Locate the cell with the specified text and output its [x, y] center coordinate. 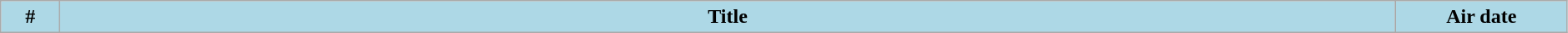
# [30, 17]
Title [728, 17]
Air date [1481, 17]
